Find where the given text appears and provide that cell's center as (X, Y) coordinate. 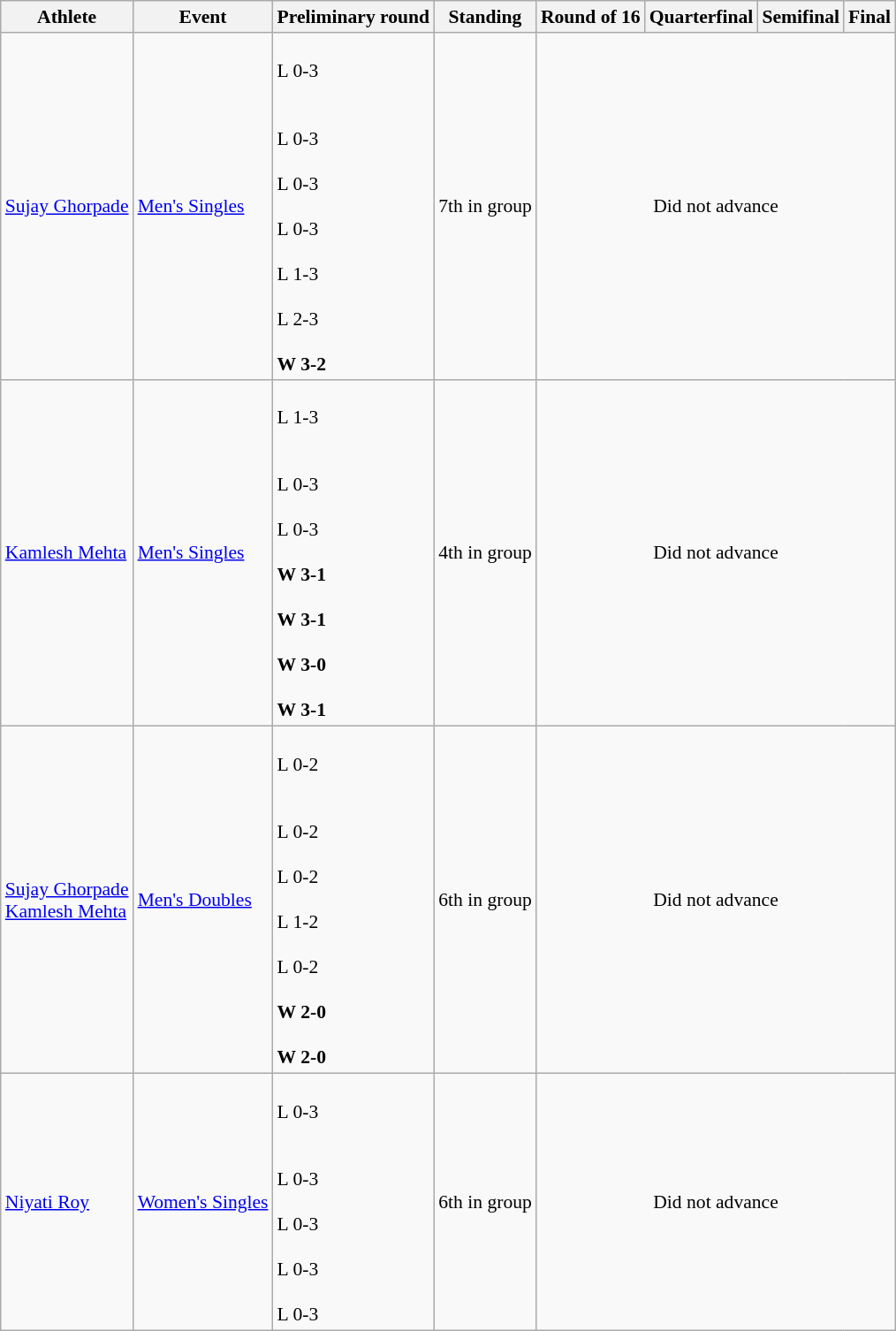
Event (203, 17)
Athlete (67, 17)
L 0-3 L 0-3 L 0-3 L 0-3 L 0-3 (353, 1202)
4th in group (485, 553)
Kamlesh Mehta (67, 553)
Sujay Ghorpade (67, 207)
7th in group (485, 207)
Sujay Ghorpade Kamlesh Mehta (67, 900)
Preliminary round (353, 17)
Final (869, 17)
Men's Doubles (203, 900)
L 0-3 L 0-3 L 0-3 L 0-3 L 1-3 L 2-3 W 3-2 (353, 207)
L 0-2 L 0-2 L 0-2 L 1-2 L 0-2 W 2-0 W 2-0 (353, 900)
Quarterfinal (702, 17)
L 1-3 L 0-3 L 0-3 W 3-1 W 3-1 W 3-0 W 3-1 (353, 553)
Niyati Roy (67, 1202)
Standing (485, 17)
Women's Singles (203, 1202)
Round of 16 (590, 17)
Semifinal (801, 17)
